From the cell containing the given text, extract its center point as [x, y] coordinate. 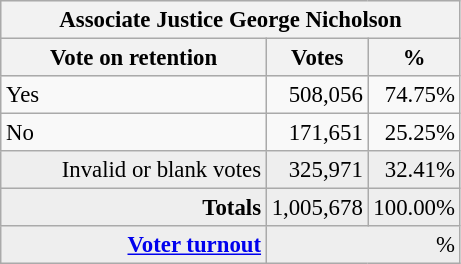
Vote on retention [134, 58]
508,056 [317, 95]
171,651 [317, 133]
Totals [134, 208]
Invalid or blank votes [134, 170]
Yes [134, 95]
25.25% [414, 133]
Associate Justice George Nicholson [231, 20]
Voter turnout [134, 245]
74.75% [414, 95]
100.00% [414, 208]
325,971 [317, 170]
No [134, 133]
Votes [317, 58]
32.41% [414, 170]
1,005,678 [317, 208]
